Locate the cell with the specified text and output its (x, y) center coordinate. 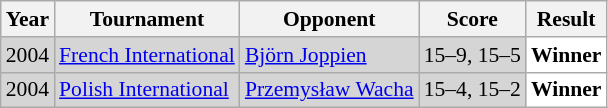
Przemysław Wacha (330, 90)
15–9, 15–5 (472, 55)
Polish International (147, 90)
Result (566, 19)
Year (28, 19)
Björn Joppien (330, 55)
Opponent (330, 19)
15–4, 15–2 (472, 90)
Score (472, 19)
Tournament (147, 19)
French International (147, 55)
